Locate the cell with the specified text and output its [X, Y] center coordinate. 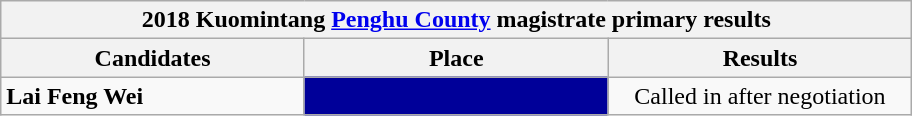
Candidates [153, 58]
Lai Feng Wei [153, 96]
Place [456, 58]
Results [760, 58]
2018 Kuomintang Penghu County magistrate primary results [456, 20]
Called in after negotiation [760, 96]
